Output the [X, Y] coordinate of the center of the cell containing the given text.  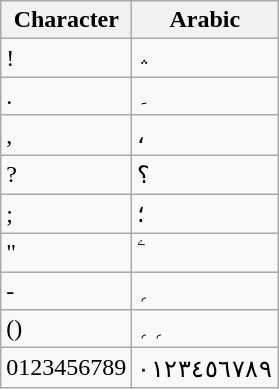
ۧ [205, 253]
؟ [205, 174]
. [66, 96]
- [66, 291]
() [66, 329]
؞ [205, 58]
0123456789 [66, 368]
؍؍ [205, 329]
، [205, 135]
Arabic [205, 20]
٠١٢٣٤٥٦٧٨٩ [205, 368]
! [66, 58]
, [66, 135]
; [66, 214]
Character [66, 20]
? [66, 174]
؍ [205, 291]
" [66, 253]
؛ [205, 214]
۔ [205, 96]
